Scan for the cell matching the given text and deliver its [X, Y] coordinate at center. 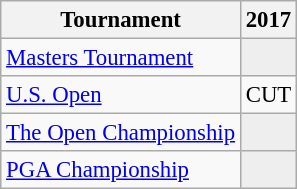
CUT [268, 95]
The Open Championship [121, 133]
PGA Championship [121, 170]
Tournament [121, 20]
2017 [268, 20]
U.S. Open [121, 95]
Masters Tournament [121, 58]
